Scan for the cell matching the given text and deliver its [x, y] coordinate at center. 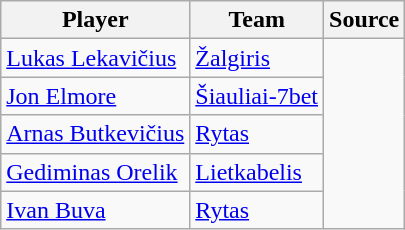
Ivan Buva [96, 210]
Player [96, 20]
Šiauliai-7bet [257, 96]
Gediminas Orelik [96, 172]
Source [364, 20]
Arnas Butkevičius [96, 134]
Žalgiris [257, 58]
Jon Elmore [96, 96]
Lukas Lekavičius [96, 58]
Lietkabelis [257, 172]
Team [257, 20]
